For the text-containing cell, return its midpoint in [x, y] coordinate format. 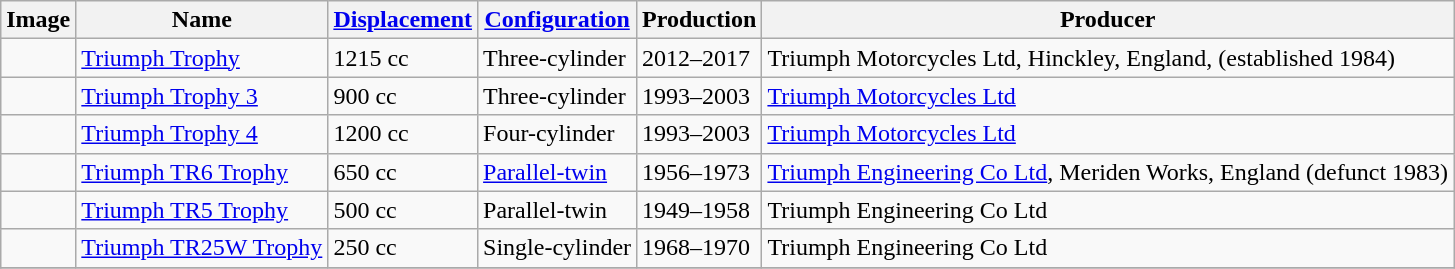
Displacement [403, 20]
2012–2017 [700, 58]
1968–1970 [700, 248]
1949–1958 [700, 210]
1200 cc [403, 134]
Four-cylinder [558, 134]
Triumph TR6 Trophy [202, 172]
Producer [1108, 20]
650 cc [403, 172]
Triumph Engineering Co Ltd, Meriden Works, England (defunct 1983) [1108, 172]
Triumph Motorcycles Ltd, Hinckley, England, (established 1984) [1108, 58]
900 cc [403, 96]
Triumph Trophy [202, 58]
Triumph TR25W Trophy [202, 248]
Image [38, 20]
Production [700, 20]
Triumph TR5 Trophy [202, 210]
500 cc [403, 210]
250 cc [403, 248]
1956–1973 [700, 172]
Name [202, 20]
Single-cylinder [558, 248]
Triumph Trophy 4 [202, 134]
Triumph Trophy 3 [202, 96]
1215 cc [403, 58]
Configuration [558, 20]
